Identify which cell holds the provided text, then report its [x, y] central coordinate. 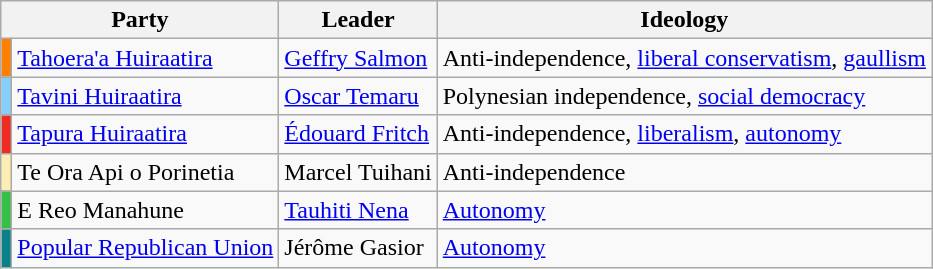
Anti-independence, liberalism, autonomy [684, 134]
Tauhiti Nena [358, 210]
Polynesian independence, social democracy [684, 96]
Geffry Salmon [358, 58]
Anti-independence [684, 172]
Édouard Fritch [358, 134]
Marcel Tuihani [358, 172]
Tapura Huiraatira [146, 134]
Party [140, 20]
Tavini Huiraatira [146, 96]
Ideology [684, 20]
Oscar Temaru [358, 96]
E Reo Manahune [146, 210]
Jérôme Gasior [358, 248]
Anti-independence, liberal conservatism, gaullism [684, 58]
Popular Republican Union [146, 248]
Leader [358, 20]
Te Ora Api o Porinetia [146, 172]
Tahoera'a Huiraatira [146, 58]
